Identify which cell holds the provided text, then report its [X, Y] central coordinate. 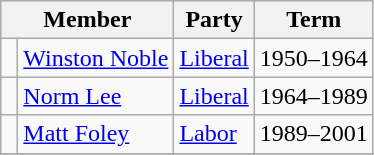
1964–1989 [314, 96]
Member [88, 20]
Party [214, 20]
1950–1964 [314, 58]
1989–2001 [314, 134]
Winston Noble [96, 58]
Labor [214, 134]
Term [314, 20]
Norm Lee [96, 96]
Matt Foley [96, 134]
